Scan for the cell matching the given text and deliver its (x, y) coordinate at center. 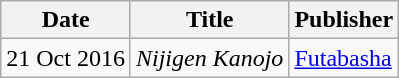
Date (66, 20)
Publisher (344, 20)
Futabasha (344, 58)
Nijigen Kanojo (209, 58)
Title (209, 20)
21 Oct 2016 (66, 58)
